Locate the cell with the specified text and output its [x, y] center coordinate. 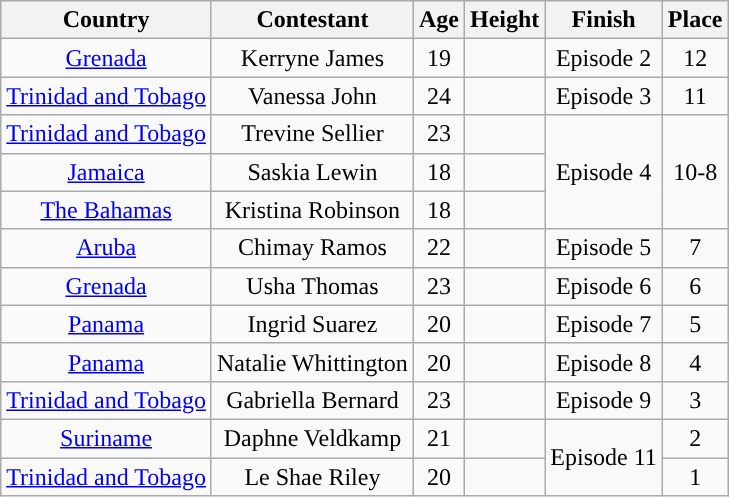
Episode 7 [604, 324]
2 [695, 438]
Gabriella Bernard [312, 400]
5 [695, 324]
Age [438, 20]
Contestant [312, 20]
Episode 4 [604, 172]
Episode 11 [604, 457]
10-8 [695, 172]
Kerryne James [312, 58]
6 [695, 286]
Suriname [106, 438]
4 [695, 362]
1 [695, 477]
Usha Thomas [312, 286]
Le Shae Riley [312, 477]
Ingrid Suarez [312, 324]
21 [438, 438]
Aruba [106, 248]
Vanessa John [312, 96]
Kristina Robinson [312, 210]
Height [504, 20]
Episode 5 [604, 248]
11 [695, 96]
Chimay Ramos [312, 248]
12 [695, 58]
The Bahamas [106, 210]
7 [695, 248]
Episode 6 [604, 286]
Natalie Whittington [312, 362]
Episode 2 [604, 58]
Finish [604, 20]
22 [438, 248]
Place [695, 20]
Episode 3 [604, 96]
Saskia Lewin [312, 172]
Country [106, 20]
Trevine Sellier [312, 134]
Daphne Veldkamp [312, 438]
3 [695, 400]
Episode 9 [604, 400]
Episode 8 [604, 362]
Jamaica [106, 172]
24 [438, 96]
19 [438, 58]
